For the text-containing cell, return its midpoint in (x, y) coordinate format. 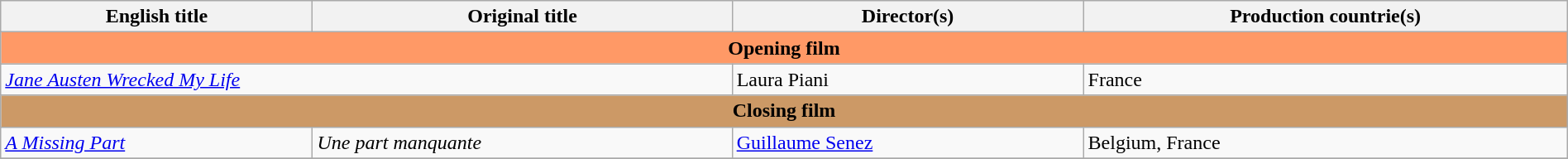
Closing film (784, 111)
Opening film (784, 48)
A Missing Part (157, 142)
English title (157, 17)
Director(s) (908, 17)
Original title (523, 17)
France (1325, 79)
Production countrie(s) (1325, 17)
Guillaume Senez (908, 142)
Jane Austen Wrecked My Life (366, 79)
Belgium, France (1325, 142)
Laura Piani (908, 79)
Une part manquante (523, 142)
